For the text-containing cell, return its midpoint in [X, Y] coordinate format. 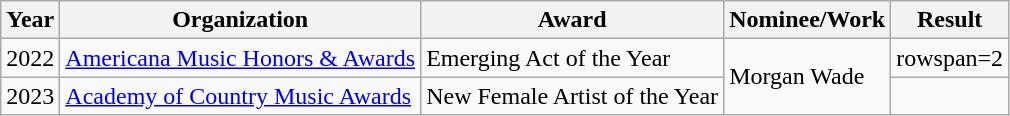
Morgan Wade [808, 77]
rowspan=2 [950, 58]
Americana Music Honors & Awards [240, 58]
Emerging Act of the Year [572, 58]
2022 [30, 58]
Organization [240, 20]
2023 [30, 96]
Result [950, 20]
Academy of Country Music Awards [240, 96]
Year [30, 20]
Nominee/Work [808, 20]
Award [572, 20]
New Female Artist of the Year [572, 96]
